Return [x, y] of the center of cell containing provided text 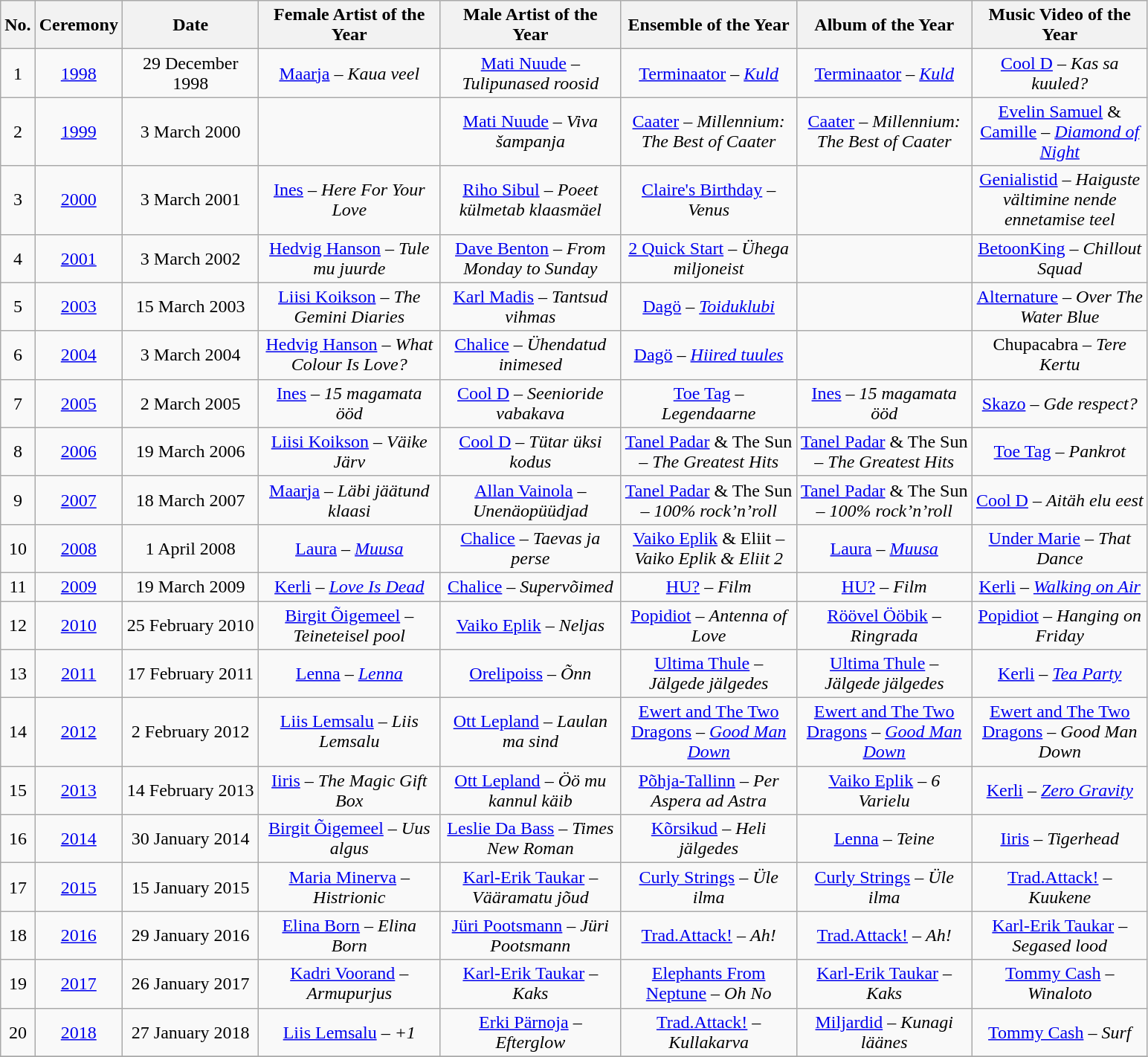
Toe Tag – Legendaarne [709, 403]
4 [18, 259]
Karl-Erik Taukar – Vääramatu jõud [531, 888]
2003 [79, 306]
2015 [79, 888]
13 [18, 673]
15 March 2003 [190, 306]
Kerli – Zero Gravity [1060, 791]
1 [18, 73]
Claire's Birthday – Venus [709, 200]
26 January 2017 [190, 984]
1 April 2008 [190, 549]
Tommy Cash – Winaloto [1060, 984]
19 March 2009 [190, 586]
Cool D – Seenioride vabakava [531, 403]
Elephants From Neptune – Oh No [709, 984]
Liisi Koikson – The Gemini Diaries [349, 306]
14 February 2013 [190, 791]
2010 [79, 624]
Toe Tag – Pankrot [1060, 452]
Chalice – Taevas ja perse [531, 549]
Birgit Õigemeel – Uus algus [349, 838]
Kerli – Love Is Dead [349, 586]
BetoonKing – Chillout Squad [1060, 259]
20 [18, 1032]
3 March 2004 [190, 355]
Album of the Year [884, 25]
2001 [79, 259]
Lenna – Lenna [349, 673]
3 [18, 200]
Evelin Samuel & Camille – Diamond of Night [1060, 132]
Mati Nuude – Tulipunased roosid [531, 73]
27 January 2018 [190, 1032]
Tommy Cash – Surf [1060, 1032]
Erki Pärnoja – Efterglow [531, 1032]
Röövel Ööbik – Ringrada [884, 624]
9 [18, 500]
Elina Born – Elina Born [349, 935]
Karl Madis – Tantsud vihmas [531, 306]
7 [18, 403]
Alternature – Over The Water Blue [1060, 306]
Maarja – Läbi jäätund klaasi [349, 500]
1999 [79, 132]
2006 [79, 452]
Liis Lemsalu – Liis Lemsalu [349, 732]
2 Quick Start – Ühega miljoneist [709, 259]
Cool D – Aitäh elu eest [1060, 500]
Mati Nuude – Viva šampanja [531, 132]
10 [18, 549]
2014 [79, 838]
Ott Lepland – Öö mu kannul käib [531, 791]
29 December 1998 [190, 73]
Kerli – Tea Party [1060, 673]
2005 [79, 403]
Under Marie – That Dance [1060, 549]
Popidiot – Hanging on Friday [1060, 624]
Kerli – Walking on Air [1060, 586]
Ott Lepland – Laulan ma sind [531, 732]
Trad.Attack! – Kuukene [1060, 888]
25 February 2010 [190, 624]
Kõrsikud – Heli jälgedes [709, 838]
Ines – Here For Your Love [349, 200]
Maarja – Kaua veel [349, 73]
Maria Minerva – Histrionic [349, 888]
Popidiot – Antenna of Love [709, 624]
Jüri Pootsmann – Jüri Pootsmann [531, 935]
Genialistid – Haiguste vältimine nende ennetamise teel [1060, 200]
Chalice – Supervõimed [531, 586]
8 [18, 452]
Põhja-Tallinn – Per Aspera ad Astra [709, 791]
Trad.Attack! – Kullakarva [709, 1032]
18 [18, 935]
2018 [79, 1032]
Dave Benton – From Monday to Sunday [531, 259]
Cool D – Kas sa kuuled? [1060, 73]
3 March 2000 [190, 132]
Miljardid – Kunagi läänes [884, 1032]
15 [18, 791]
6 [18, 355]
3 March 2001 [190, 200]
2008 [79, 549]
12 [18, 624]
No. [18, 25]
3 March 2002 [190, 259]
Dagö – Hiired tuules [709, 355]
Liisi Koikson – Väike Järv [349, 452]
Chalice – Ühendatud inimesed [531, 355]
Cool D – Tütar üksi kodus [531, 452]
Iiris – Tigerhead [1060, 838]
Male Artist of the Year [531, 25]
18 March 2007 [190, 500]
Music Video of the Year [1060, 25]
Ensemble of the Year [709, 25]
2 March 2005 [190, 403]
30 January 2014 [190, 838]
14 [18, 732]
2 February 2012 [190, 732]
2012 [79, 732]
15 January 2015 [190, 888]
2013 [79, 791]
Liis Lemsalu – +1 [349, 1032]
17 February 2011 [190, 673]
17 [18, 888]
Hedvig Hanson – What Colour Is Love? [349, 355]
16 [18, 838]
Orelipoiss – Õnn [531, 673]
Vaiko Eplik – Neljas [531, 624]
Riho Sibul – Poeet külmetab klaasmäel [531, 200]
Iiris – The Magic Gift Box [349, 791]
Lenna – Teine [884, 838]
Birgit Õigemeel – Teineteisel pool [349, 624]
5 [18, 306]
2000 [79, 200]
19 [18, 984]
2004 [79, 355]
Leslie Da Bass – Times New Roman [531, 838]
Vaiko Eplik & Eliit – Vaiko Eplik & Eliit 2 [709, 549]
Kadri Voorand – Armupurjus [349, 984]
Dagö – Toiduklubi [709, 306]
2016 [79, 935]
2011 [79, 673]
Ceremony [79, 25]
2007 [79, 500]
1998 [79, 73]
Allan Vainola – Unenäopüüdjad [531, 500]
2017 [79, 984]
19 March 2006 [190, 452]
Hedvig Hanson – Tule mu juurde [349, 259]
Skazo – Gde respect? [1060, 403]
11 [18, 586]
29 January 2016 [190, 935]
Karl-Erik Taukar – Segased lood [1060, 935]
Female Artist of the Year [349, 25]
2 [18, 132]
Chupacabra – Tere Kertu [1060, 355]
2009 [79, 586]
Vaiko Eplik – 6 Varielu [884, 791]
Date [190, 25]
